Identify which cell holds the provided text, then report its [x, y] central coordinate. 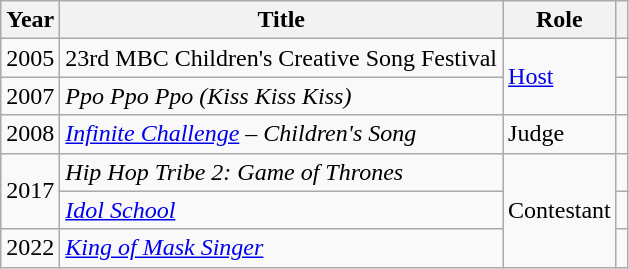
Contestant [560, 210]
Year [30, 20]
Judge [560, 134]
2007 [30, 96]
2008 [30, 134]
2005 [30, 58]
Idol School [282, 210]
Hip Hop Tribe 2: Game of Thrones [282, 172]
2017 [30, 191]
Title [282, 20]
23rd MBC Children's Creative Song Festival [282, 58]
2022 [30, 248]
Infinite Challenge – Children's Song [282, 134]
Role [560, 20]
King of Mask Singer [282, 248]
Host [560, 77]
Ppo Ppo Ppo (Kiss Kiss Kiss) [282, 96]
